Detect which cell encompasses the target text, then output its [X, Y] center coordinate. 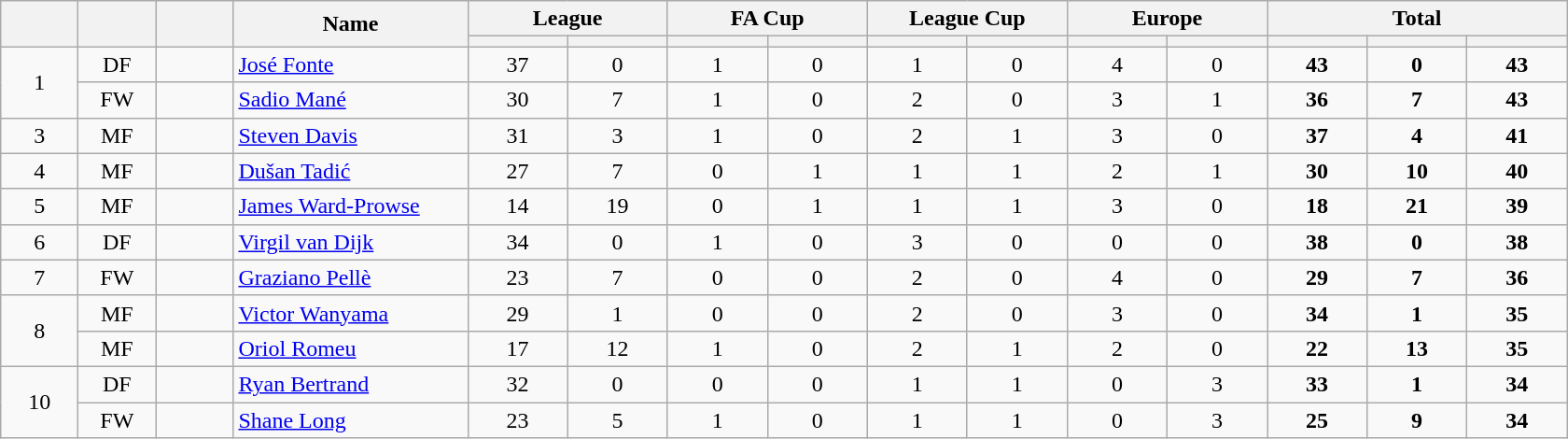
22 [1318, 348]
José Fonte [351, 64]
19 [618, 206]
Sadio Mané [351, 100]
League Cup [967, 19]
27 [517, 171]
14 [517, 206]
32 [517, 384]
James Ward-Prowse [351, 206]
13 [1417, 348]
Dušan Tadić [351, 171]
Ryan Bertrand [351, 384]
Total [1417, 19]
33 [1318, 384]
8 [39, 331]
Europe [1167, 19]
Name [351, 24]
Oriol Romeu [351, 348]
Virgil van Dijk [351, 242]
41 [1518, 135]
17 [517, 348]
Victor Wanyama [351, 313]
18 [1318, 206]
12 [618, 348]
39 [1518, 206]
9 [1417, 419]
6 [39, 242]
League [567, 19]
Steven Davis [351, 135]
21 [1417, 206]
25 [1318, 419]
FA Cup [767, 19]
Graziano Pellè [351, 277]
40 [1518, 171]
31 [517, 135]
Shane Long [351, 419]
